For the text-containing cell, return its midpoint in (X, Y) coordinate format. 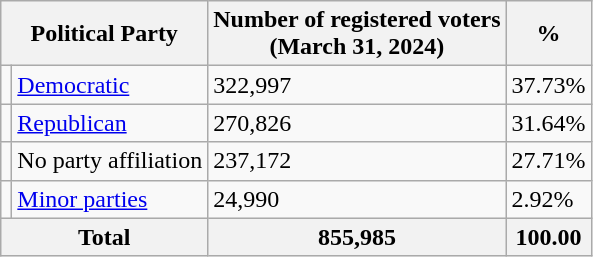
237,172 (357, 161)
37.73% (548, 85)
Republican (110, 123)
27.71% (548, 161)
Minor parties (110, 199)
2.92% (548, 199)
322,997 (357, 85)
270,826 (357, 123)
Political Party (104, 34)
24,990 (357, 199)
31.64% (548, 123)
Democratic (110, 85)
100.00 (548, 237)
Total (104, 237)
855,985 (357, 237)
No party affiliation (110, 161)
% (548, 34)
Number of registered voters(March 31, 2024) (357, 34)
